From the cell containing the given text, extract its center point as [x, y] coordinate. 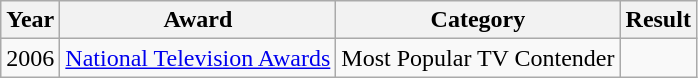
National Television Awards [198, 58]
Year [30, 20]
Result [658, 20]
Award [198, 20]
Most Popular TV Contender [478, 58]
Category [478, 20]
2006 [30, 58]
